From the cell containing the given text, extract its center point as [x, y] coordinate. 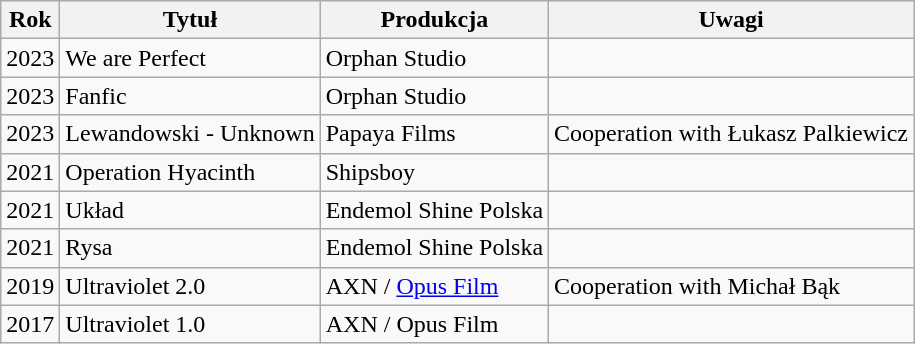
Układ [190, 210]
Cooperation with Łukasz Palkiewicz [732, 134]
Shipsboy [434, 172]
2017 [30, 324]
Papaya Films [434, 134]
Fanfic [190, 96]
Lewandowski - Unknown [190, 134]
We are Perfect [190, 58]
Operation Hyacinth [190, 172]
Tytuł [190, 20]
Produkcja [434, 20]
Rysa [190, 248]
Uwagi [732, 20]
2019 [30, 286]
Ultraviolet 1.0 [190, 324]
Rok [30, 20]
Cooperation with Michał Bąk [732, 286]
Ultraviolet 2.0 [190, 286]
